Return [X, Y] of the center of cell containing provided text 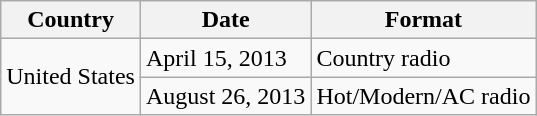
United States [71, 77]
Format [424, 20]
Country radio [424, 58]
Date [225, 20]
Country [71, 20]
April 15, 2013 [225, 58]
Hot/Modern/AC radio [424, 96]
August 26, 2013 [225, 96]
